Scan for the cell matching the given text and deliver its (x, y) coordinate at center. 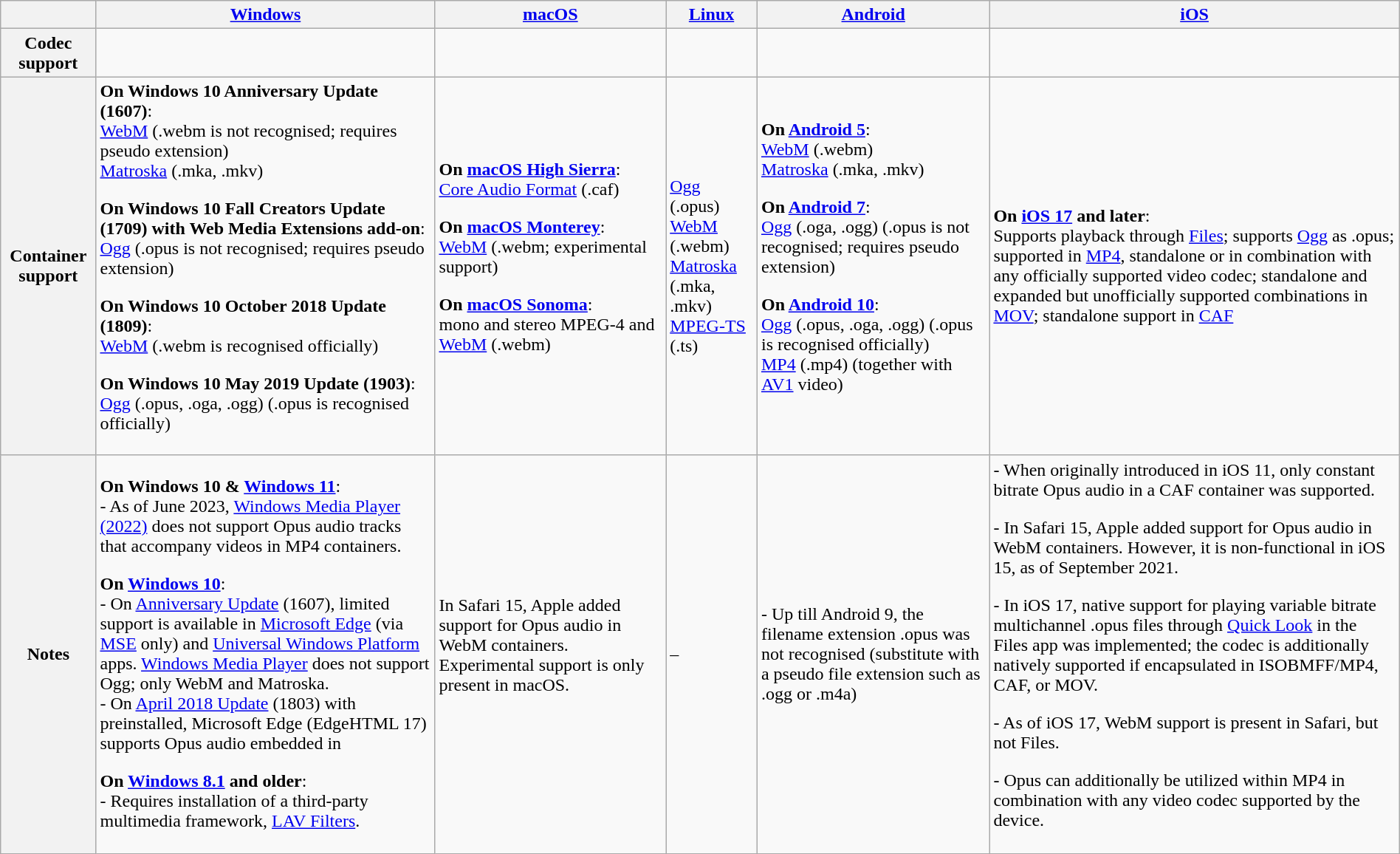
– (712, 655)
Notes (49, 655)
iOS (1195, 15)
Windows (266, 15)
Container support (49, 266)
Android (873, 15)
Codec support (49, 53)
macOS (551, 15)
- Up till Android 9, the filename extension .opus was not recognised (substitute with a pseudo file extension such as .ogg or .m4a) (873, 655)
In Safari 15, Apple added support for Opus audio in WebM containers. Experimental support is only present in macOS. (551, 655)
Linux (712, 15)
Ogg (.opus)WebM (.webm)Matroska (.mka, .mkv)MPEG-TS (.ts) (712, 266)
